Scan for the cell matching the given text and deliver its [X, Y] coordinate at center. 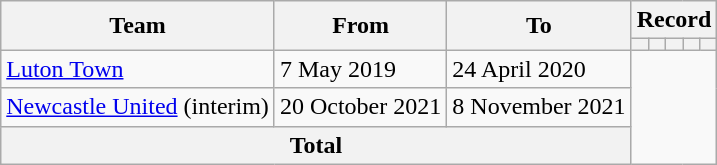
To [539, 26]
8 November 2021 [539, 107]
Luton Town [138, 69]
Newcastle United (interim) [138, 107]
Total [316, 145]
24 April 2020 [539, 69]
Team [138, 26]
20 October 2021 [360, 107]
Record [674, 20]
7 May 2019 [360, 69]
From [360, 26]
